Pinpoint the cell where the given text exists, returning its (X, Y) midpoint coordinate. 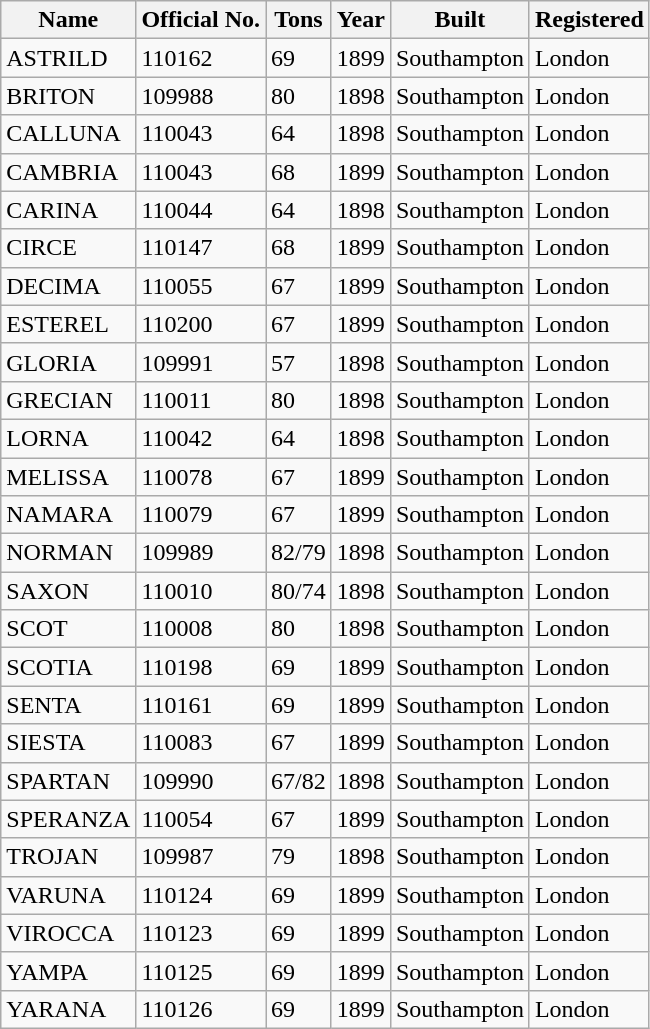
110162 (201, 58)
VARUNA (68, 895)
Name (68, 20)
110079 (201, 515)
82/79 (299, 553)
110008 (201, 629)
110010 (201, 591)
110083 (201, 743)
Registered (589, 20)
109991 (201, 362)
110161 (201, 705)
67/82 (299, 781)
110078 (201, 477)
ESTEREL (68, 324)
NORMAN (68, 553)
CALLUNA (68, 134)
Built (460, 20)
57 (299, 362)
MELISSA (68, 477)
SENTA (68, 705)
DECIMA (68, 286)
SAXON (68, 591)
SCOTIA (68, 667)
YAMPA (68, 971)
Tons (299, 20)
CARINA (68, 210)
109987 (201, 857)
LORNA (68, 438)
Official No. (201, 20)
GRECIAN (68, 400)
CIRCE (68, 248)
SPARTAN (68, 781)
SIESTA (68, 743)
110198 (201, 667)
NAMARA (68, 515)
110123 (201, 933)
110126 (201, 1009)
CAMBRIA (68, 172)
YARANA (68, 1009)
109989 (201, 553)
110124 (201, 895)
110147 (201, 248)
110055 (201, 286)
109988 (201, 96)
SCOT (68, 629)
80/74 (299, 591)
110200 (201, 324)
79 (299, 857)
110125 (201, 971)
110044 (201, 210)
SPERANZA (68, 819)
VIROCCA (68, 933)
TROJAN (68, 857)
110011 (201, 400)
GLORIA (68, 362)
ASTRILD (68, 58)
109990 (201, 781)
BRITON (68, 96)
Year (360, 20)
110054 (201, 819)
110042 (201, 438)
